Capture the cell that displays the provided text and extract its [x, y] central coordinate. 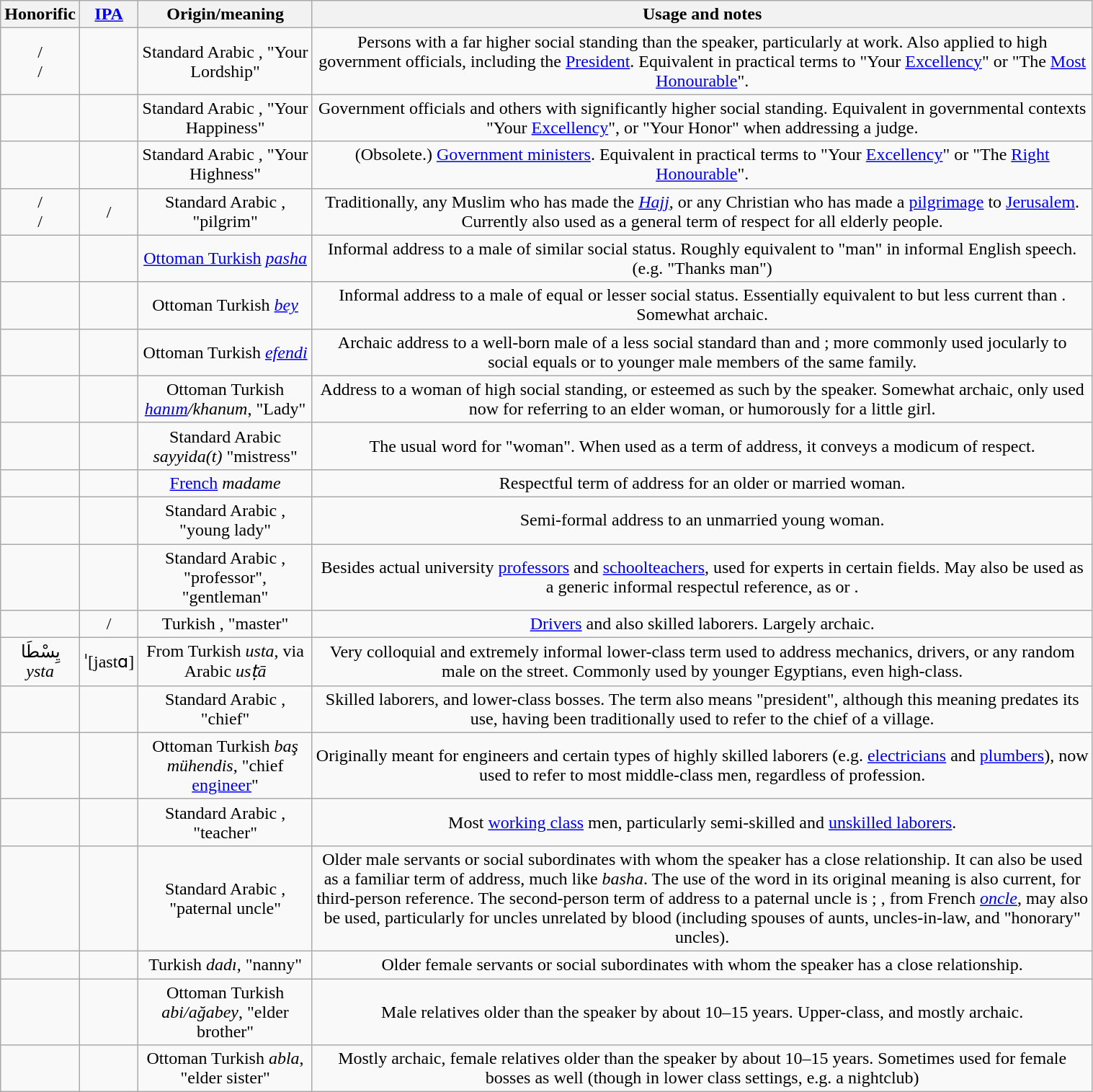
Standard Arabic sayyida(t) "mistress" [225, 445]
Ottoman Turkish bey [225, 306]
Standard Arabic , "teacher" [225, 822]
Ottoman Turkish hanım/khanum, "Lady" [225, 399]
Honorific [40, 14]
Most working class men, particularly semi-skilled and unskilled laborers. [702, 822]
Respectful term of address for an older or married woman. [702, 483]
Standard Arabic , "pilgrim" [225, 212]
Standard Arabic , "professor", "gentleman" [225, 577]
Ottoman Turkish baş mühendis, "chief engineer" [225, 765]
Usage and notes [702, 14]
From Turkish usta, via Arabic usṭā [225, 662]
Ottoman Turkish pasha [225, 258]
Standard Arabic , "Your Happiness" [225, 118]
Ottoman Turkish abi/ağabey, "elder brother" [225, 1012]
Turkish dadı, "nanny" [225, 964]
Standard Arabic , "young lady" [225, 520]
Standard Arabic , "Your Lordship" [225, 61]
Older female servants or social subordinates with whom the speaker has a close relationship. [702, 964]
Drivers and also skilled laborers. Largely archaic. [702, 624]
The usual word for "woman". When used as a term of address, it conveys a modicum of respect. [702, 445]
Informal address to a male of equal or lesser social status. Essentially equivalent to but less current than . Somewhat archaic. [702, 306]
Ottoman Turkish abla, "elder sister" [225, 1068]
يِسْطَاysta [40, 662]
Standard Arabic , "paternal uncle" [225, 898]
Standard Arabic , "chief" [225, 709]
Standard Arabic , "Your Highness" [225, 164]
Turkish , "master" [225, 624]
Origin/meaning [225, 14]
Informal address to a male of similar social status. Roughly equivalent to "man" in informal English speech. (e.g. "Thanks man") [702, 258]
Semi-formal address to an unmarried young woman. [702, 520]
French madame [225, 483]
Male relatives older than the speaker by about 10–15 years. Upper-class, and mostly archaic. [702, 1012]
Ottoman Turkish efendi [225, 352]
IPA [108, 14]
ˈ[jastɑ] [108, 662]
(Obsolete.) Government ministers. Equivalent in practical terms to "Your Excellency" or "The Right Honourable". [702, 164]
